Search for the cell housing the specified text and yield its [X, Y] center coordinate. 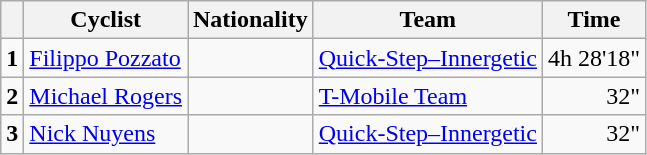
Cyclist [106, 20]
3 [12, 134]
Filippo Pozzato [106, 58]
Michael Rogers [106, 96]
4h 28'18" [594, 58]
1 [12, 58]
2 [12, 96]
T-Mobile Team [428, 96]
Nationality [251, 20]
Time [594, 20]
Nick Nuyens [106, 134]
Team [428, 20]
